Identify which cell holds the provided text, then report its (X, Y) central coordinate. 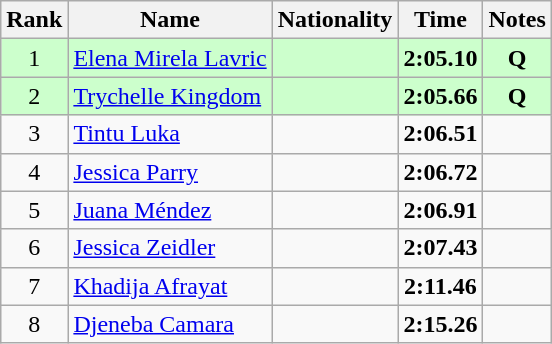
2:11.46 (440, 286)
2:07.43 (440, 248)
2:05.66 (440, 96)
1 (34, 58)
Nationality (335, 20)
2 (34, 96)
8 (34, 324)
2:06.51 (440, 134)
Jessica Zeidler (170, 248)
Elena Mirela Lavric (170, 58)
4 (34, 172)
2:06.91 (440, 210)
Rank (34, 20)
Notes (517, 20)
6 (34, 248)
5 (34, 210)
Tintu Luka (170, 134)
Khadija Afrayat (170, 286)
Djeneba Camara (170, 324)
Trychelle Kingdom (170, 96)
2:05.10 (440, 58)
2:06.72 (440, 172)
3 (34, 134)
2:15.26 (440, 324)
Jessica Parry (170, 172)
Name (170, 20)
7 (34, 286)
Juana Méndez (170, 210)
Time (440, 20)
